Extract the (x, y) coordinate from the center of the cell holding the provided text.  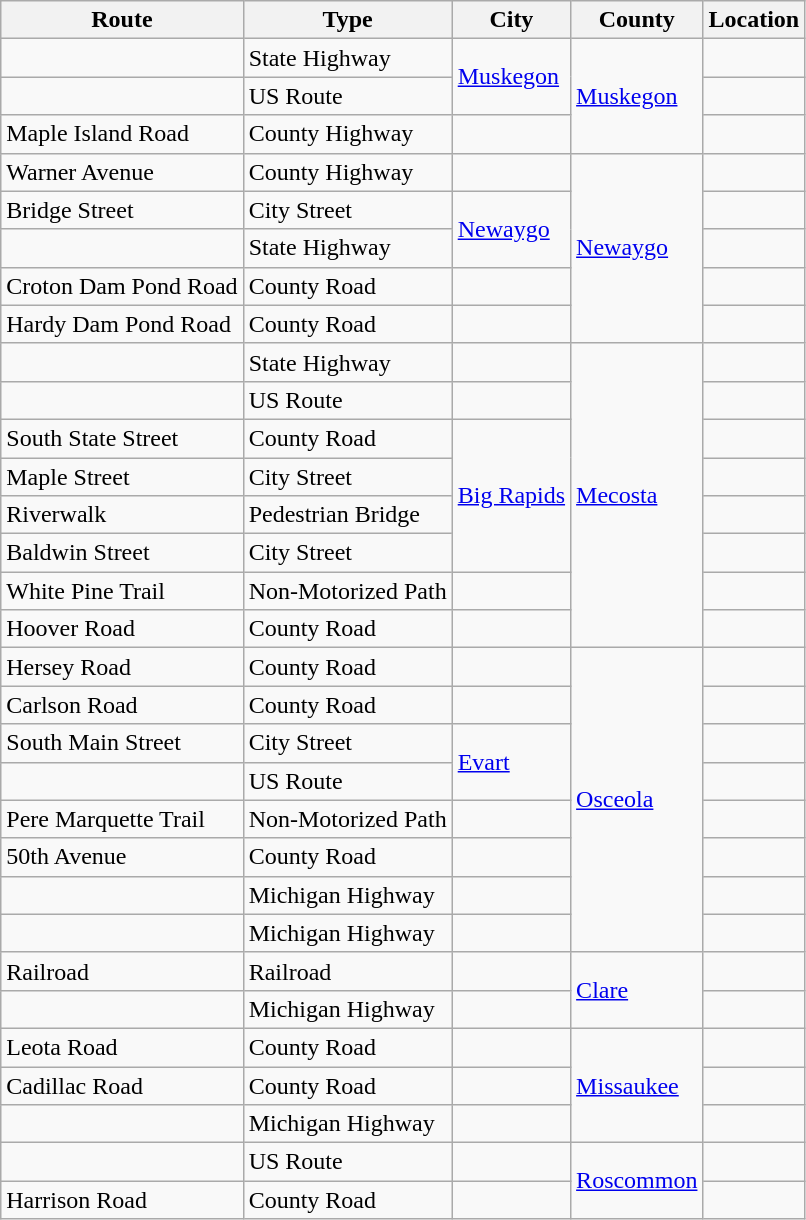
Clare (637, 990)
Leota Road (122, 1047)
Maple Street (122, 477)
Big Rapids (511, 495)
Pere Marquette Trail (122, 819)
Harrison Road (122, 1200)
Roscommon (637, 1181)
Location (754, 20)
Osceola (637, 800)
Hardy Dam Pond Road (122, 324)
Croton Dam Pond Road (122, 286)
Type (348, 20)
Maple Island Road (122, 134)
Route (122, 20)
South State Street (122, 438)
Mecosta (637, 495)
50th Avenue (122, 857)
South Main Street (122, 743)
City (511, 20)
Pedestrian Bridge (348, 515)
Hersey Road (122, 667)
County (637, 20)
Bridge Street (122, 210)
White Pine Trail (122, 591)
Baldwin Street (122, 553)
Missaukee (637, 1085)
Riverwalk (122, 515)
Carlson Road (122, 705)
Hoover Road (122, 629)
Evart (511, 762)
Cadillac Road (122, 1085)
Warner Avenue (122, 172)
